Pinpoint the cell where the given text exists, returning its (X, Y) midpoint coordinate. 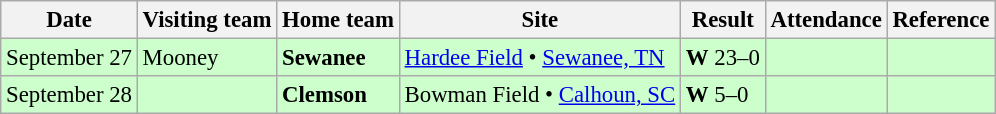
Sewanee (338, 58)
Site (540, 20)
September 28 (69, 95)
Hardee Field • Sewanee, TN (540, 58)
Result (724, 20)
Home team (338, 20)
Clemson (338, 95)
Date (69, 20)
Mooney (206, 58)
September 27 (69, 58)
Visiting team (206, 20)
Attendance (826, 20)
Reference (941, 20)
W 5–0 (724, 95)
Bowman Field • Calhoun, SC (540, 95)
W 23–0 (724, 58)
